Return the (x, y) coordinate for the center point of the cell that contains the specified text.  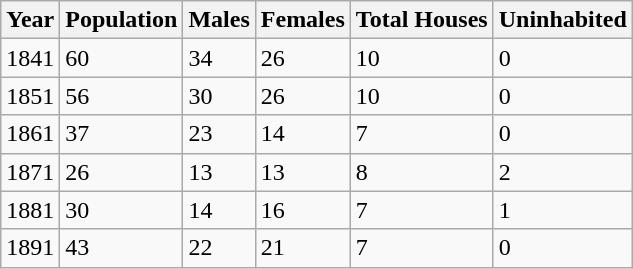
60 (122, 58)
1891 (30, 248)
1861 (30, 134)
21 (302, 248)
43 (122, 248)
1881 (30, 210)
Total Houses (422, 20)
1 (562, 210)
Females (302, 20)
22 (219, 248)
23 (219, 134)
Year (30, 20)
Males (219, 20)
56 (122, 96)
34 (219, 58)
8 (422, 172)
2 (562, 172)
1841 (30, 58)
1871 (30, 172)
37 (122, 134)
Uninhabited (562, 20)
Population (122, 20)
1851 (30, 96)
16 (302, 210)
